Extract the (x, y) coordinate from the center of the cell holding the provided text.  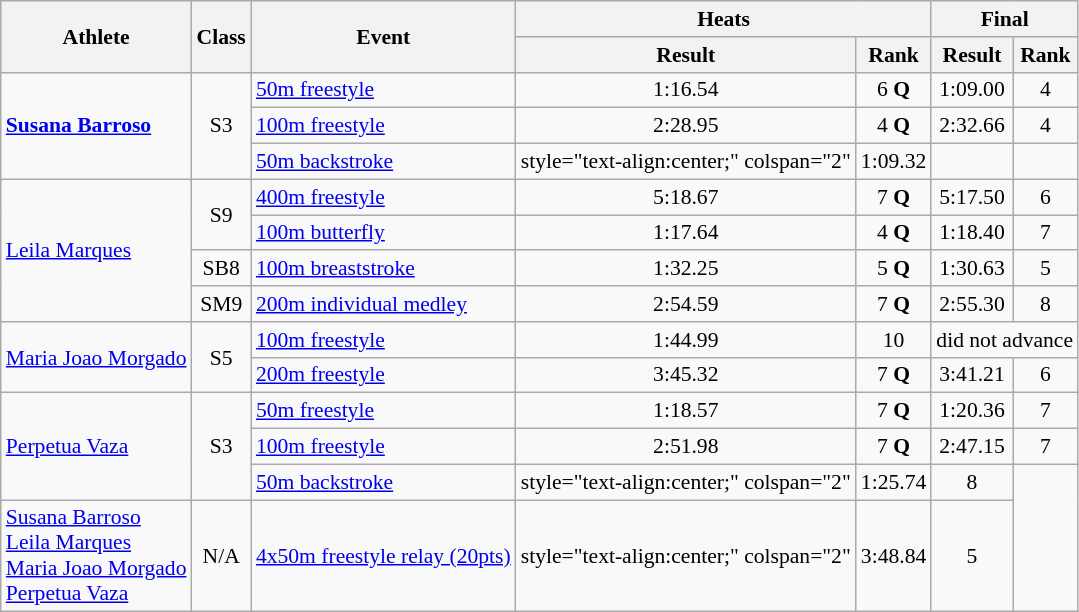
1:18.40 (972, 233)
200m individual medley (384, 304)
Leila Marques (96, 250)
2:55.30 (972, 304)
Perpetua Vaza (96, 446)
1:18.57 (686, 411)
1:25.74 (894, 482)
SM9 (222, 304)
Susana Barroso (96, 126)
Final (1004, 19)
2:51.98 (686, 447)
1:09.00 (972, 90)
100m breaststroke (384, 269)
Athlete (96, 36)
2:28.95 (686, 126)
1:09.32 (894, 162)
4x50m freestyle relay (20pts) (384, 556)
6 Q (894, 90)
5:17.50 (972, 197)
400m freestyle (384, 197)
2:54.59 (686, 304)
S9 (222, 214)
2:32.66 (972, 126)
1:17.64 (686, 233)
3:48.84 (894, 556)
1:16.54 (686, 90)
3:45.32 (686, 375)
Event (384, 36)
5 Q (894, 269)
200m freestyle (384, 375)
2:47.15 (972, 447)
Heats (724, 19)
1:20.36 (972, 411)
N/A (222, 556)
Maria Joao Morgado (96, 358)
10 (894, 340)
100m butterfly (384, 233)
1:32.25 (686, 269)
1:44.99 (686, 340)
5:18.67 (686, 197)
Class (222, 36)
1:30.63 (972, 269)
S5 (222, 358)
SB8 (222, 269)
3:41.21 (972, 375)
Susana Barroso Leila Marques Maria Joao Morgado Perpetua Vaza (96, 556)
did not advance (1004, 340)
